Capture the cell that displays the provided text and extract its (x, y) central coordinate. 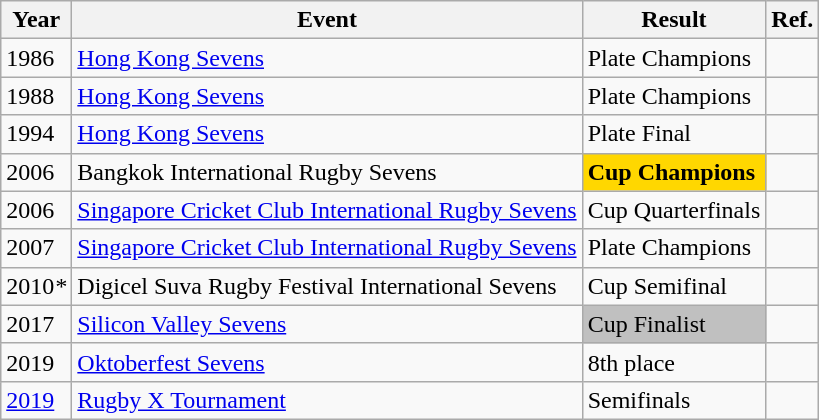
2007 (36, 248)
1986 (36, 58)
Event (327, 20)
Ref. (792, 20)
Cup Finalist (674, 324)
Cup Quarterfinals (674, 210)
Rugby X Tournament (327, 400)
Plate Final (674, 134)
2010* (36, 286)
Silicon Valley Sevens (327, 324)
Cup Champions (674, 172)
8th place (674, 362)
Digicel Suva Rugby Festival International Sevens (327, 286)
Year (36, 20)
2017 (36, 324)
1994 (36, 134)
Cup Semifinal (674, 286)
Result (674, 20)
1988 (36, 96)
Bangkok International Rugby Sevens (327, 172)
Semifinals (674, 400)
Oktoberfest Sevens (327, 362)
